Scan for the cell matching the given text and deliver its (x, y) coordinate at center. 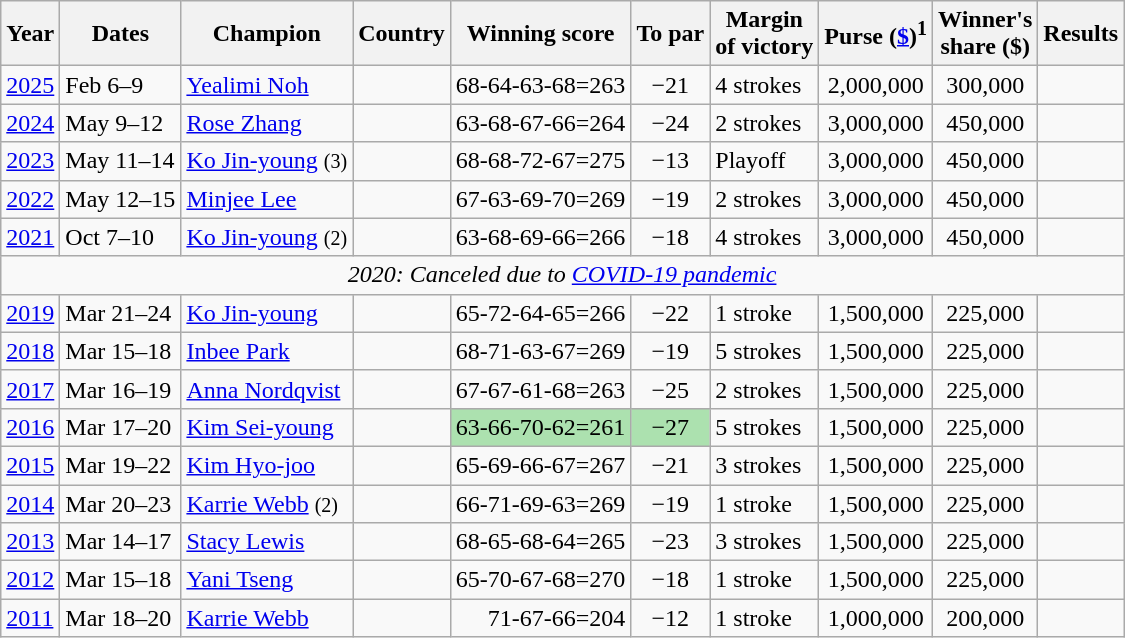
Champion (267, 34)
Country (402, 34)
−13 (670, 161)
2016 (30, 427)
Dates (120, 34)
300,000 (986, 85)
2020: Canceled due to COVID-19 pandemic (562, 275)
68-68-72-67=275 (540, 161)
2025 (30, 85)
Playoff (764, 161)
2018 (30, 351)
Oct 7–10 (120, 237)
Kim Hyo-joo (267, 465)
68-64-63-68=263 (540, 85)
May 11–14 (120, 161)
Yani Tseng (267, 580)
To par (670, 34)
Mar 17–20 (120, 427)
Rose Zhang (267, 123)
Results (1081, 34)
66-71-69-63=269 (540, 503)
Ko Jin-young (267, 313)
65-70-67-68=270 (540, 580)
Ko Jin-young (3) (267, 161)
Year (30, 34)
−12 (670, 618)
−25 (670, 389)
Kim Sei-young (267, 427)
Yealimi Noh (267, 85)
2011 (30, 618)
Mar 21–24 (120, 313)
Mar 19–22 (120, 465)
71-67-66=204 (540, 618)
Karrie Webb (2) (267, 503)
Purse ($)1 (876, 34)
2012 (30, 580)
Mar 14–17 (120, 542)
67-67-61-68=263 (540, 389)
Mar 18–20 (120, 618)
−24 (670, 123)
Mar 16–19 (120, 389)
Ko Jin-young (2) (267, 237)
2022 (30, 199)
63-68-67-66=264 (540, 123)
65-72-64-65=266 (540, 313)
67-63-69-70=269 (540, 199)
2023 (30, 161)
Marginof victory (764, 34)
2024 (30, 123)
Mar 20–23 (120, 503)
200,000 (986, 618)
1,000,000 (876, 618)
Inbee Park (267, 351)
2019 (30, 313)
2015 (30, 465)
−22 (670, 313)
−23 (670, 542)
Feb 6–9 (120, 85)
Karrie Webb (267, 618)
2017 (30, 389)
65-69-66-67=267 (540, 465)
Minjee Lee (267, 199)
68-71-63-67=269 (540, 351)
Winning score (540, 34)
Anna Nordqvist (267, 389)
63-66-70-62=261 (540, 427)
2,000,000 (876, 85)
2021 (30, 237)
−27 (670, 427)
2014 (30, 503)
May 9–12 (120, 123)
63-68-69-66=266 (540, 237)
68-65-68-64=265 (540, 542)
Stacy Lewis (267, 542)
May 12–15 (120, 199)
Winner's share ($) (986, 34)
2013 (30, 542)
